Determine the (X, Y) coordinate at the center of the cell enclosing the given text.  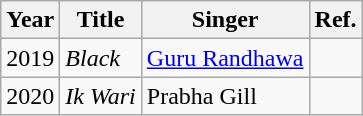
Guru Randhawa (225, 58)
Black (101, 58)
Ik Wari (101, 96)
Singer (225, 20)
Prabha Gill (225, 96)
2019 (30, 58)
Title (101, 20)
2020 (30, 96)
Ref. (336, 20)
Year (30, 20)
